Pinpoint the cell where the given text exists, returning its (x, y) midpoint coordinate. 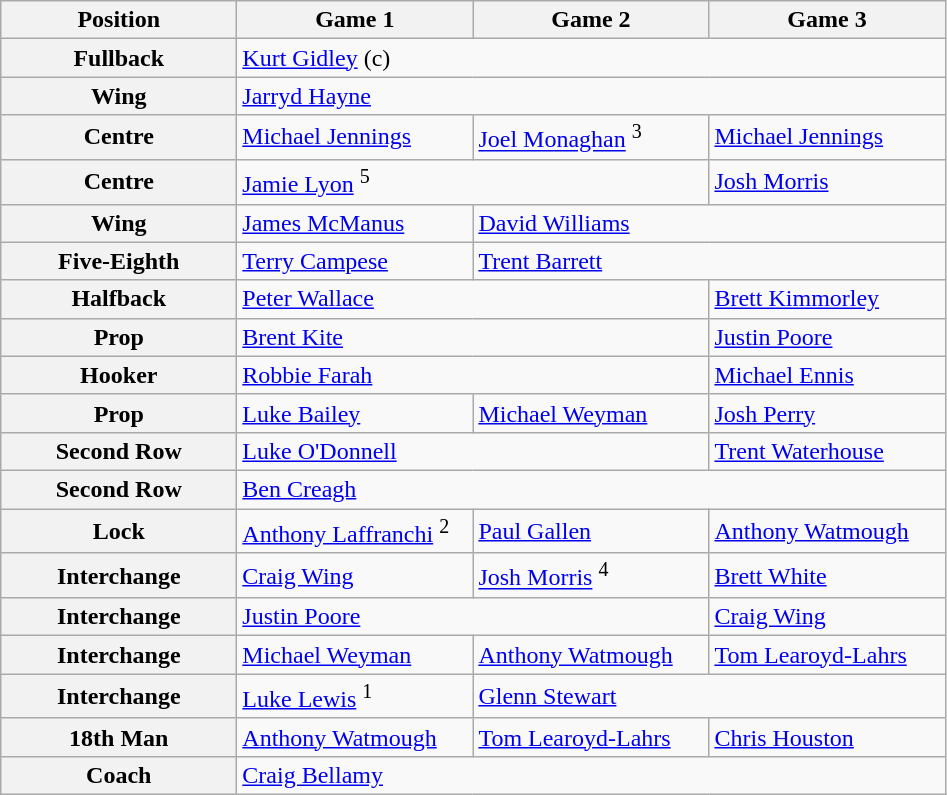
Kurt Gidley (c) (591, 58)
Hooker (119, 375)
Josh Perry (827, 413)
Josh Morris 4 (591, 576)
Brett Kimmorley (827, 299)
Chris Houston (827, 737)
Craig Bellamy (591, 775)
Anthony Laffranchi 2 (355, 532)
Joel Monaghan 3 (591, 138)
Brent Kite (473, 337)
Paul Gallen (591, 532)
Position (119, 20)
Trent Waterhouse (827, 451)
Game 2 (591, 20)
Jamie Lyon 5 (473, 182)
Game 3 (827, 20)
Luke Bailey (355, 413)
Five-Eighth (119, 261)
Coach (119, 775)
Lock (119, 532)
Brett White (827, 576)
Halfback (119, 299)
Michael Ennis (827, 375)
Terry Campese (355, 261)
James McManus (355, 223)
Glenn Stewart (709, 696)
Robbie Farah (473, 375)
Luke O'Donnell (473, 451)
Fullback (119, 58)
Luke Lewis 1 (355, 696)
Game 1 (355, 20)
Jarryd Hayne (591, 96)
David Williams (709, 223)
Peter Wallace (473, 299)
Trent Barrett (709, 261)
Josh Morris (827, 182)
Ben Creagh (591, 489)
18th Man (119, 737)
